Pinpoint the cell where the given text exists, returning its (x, y) midpoint coordinate. 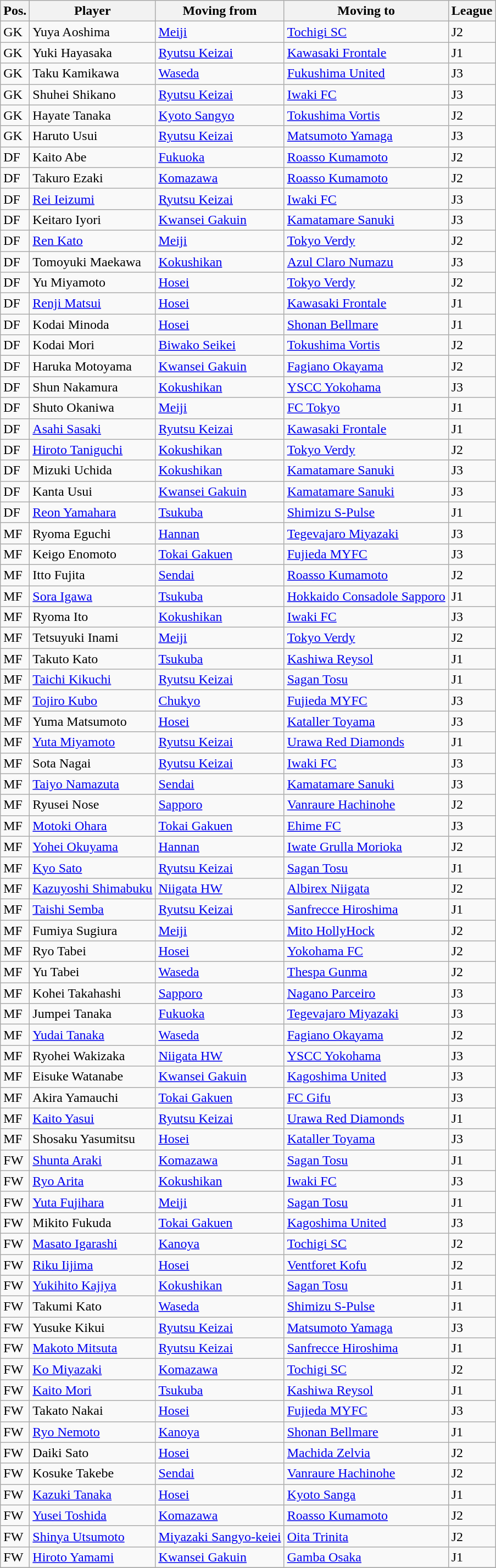
Tomoyuki Maekawa (92, 262)
Ryusei Nose (92, 805)
Kaito Mori (92, 1390)
FC Tokyo (366, 408)
Taichi Kikuchi (92, 680)
Yusei Toshida (92, 1515)
Rei Ieizumi (92, 199)
Yuma Matsumoto (92, 721)
Ko Miyazaki (92, 1369)
Kyoto Sangyo (220, 115)
Ren Kato (92, 240)
Yukihito Kajiya (92, 1286)
Yuki Hayasaka (92, 53)
Azul Claro Numazu (366, 262)
Pos. (15, 11)
Thespa Gunma (366, 972)
Chukyo (220, 701)
Player (92, 11)
Moving from (220, 11)
Shuto Okaniwa (92, 408)
FC Gifu (366, 1097)
Kodai Mori (92, 345)
Yusuke Kikui (92, 1328)
Kaito Abe (92, 157)
Akira Yamauchi (92, 1097)
Kyo Sato (92, 867)
Motoki Ohara (92, 826)
Riku Iijima (92, 1264)
Takato Nakai (92, 1411)
Fukushima United (366, 74)
Miyazaki Sangyo-keiei (220, 1536)
Daiki Sato (92, 1453)
Moving to (366, 11)
Jumpei Tanaka (92, 1014)
Haruka Motoyama (92, 366)
Kyoto Sanga (366, 1494)
Masato Igarashi (92, 1244)
Yohei Okuyama (92, 847)
Kanta Usui (92, 491)
Ventforet Kofu (366, 1264)
Mizuki Uchida (92, 471)
Makoto Mitsuta (92, 1348)
Biwako Seikei (220, 345)
Taishi Semba (92, 909)
Shinya Utsumoto (92, 1536)
Mikito Fukuda (92, 1223)
Ryo Nemoto (92, 1432)
Yu Miyamoto (92, 283)
Itto Fujita (92, 575)
Fumiya Sugiura (92, 931)
Ryoma Ito (92, 617)
Shosaku Yasumitsu (92, 1139)
Keitaro Iyori (92, 220)
Shunta Araki (92, 1160)
Asahi Sasaki (92, 429)
Tojiro Kubo (92, 701)
Keigo Enomoto (92, 554)
Takumi Kato (92, 1307)
Hokkaido Consadole Sapporo (366, 596)
Yuya Aoshima (92, 32)
Tetsuyuki Inami (92, 638)
Taiyo Namazuta (92, 784)
Gamba Osaka (366, 1557)
Hiroto Yamami (92, 1557)
Iwate Grulla Morioka (366, 847)
Takuro Ezaki (92, 178)
League (472, 11)
Haruto Usui (92, 136)
Oita Trinita (366, 1536)
Hayate Tanaka (92, 115)
Yokohama FC (366, 951)
Renji Matsui (92, 304)
Sora Igawa (92, 596)
Ryo Tabei (92, 951)
Kosuke Takebe (92, 1474)
Kazuki Tanaka (92, 1494)
Shun Nakamura (92, 387)
Shuhei Shikano (92, 94)
Nagano Parceiro (366, 993)
Albirex Niigata (366, 888)
Kodai Minoda (92, 324)
Kaito Yasui (92, 1118)
Takuto Kato (92, 659)
Hiroto Taniguchi (92, 450)
Ryo Arita (92, 1181)
Kohei Takahashi (92, 993)
Ehime FC (366, 826)
Reon Yamahara (92, 512)
Yudai Tanaka (92, 1035)
Eisuke Watanabe (92, 1077)
Ryohei Wakizaka (92, 1056)
Yuta Miyamoto (92, 742)
Yu Tabei (92, 972)
Sota Nagai (92, 763)
Ryoma Eguchi (92, 533)
Yuta Fujihara (92, 1202)
Mito HollyHock (366, 931)
Kazuyoshi Shimabuku (92, 888)
Taku Kamikawa (92, 74)
Machida Zelvia (366, 1453)
